Search for the cell housing the specified text and yield its [X, Y] center coordinate. 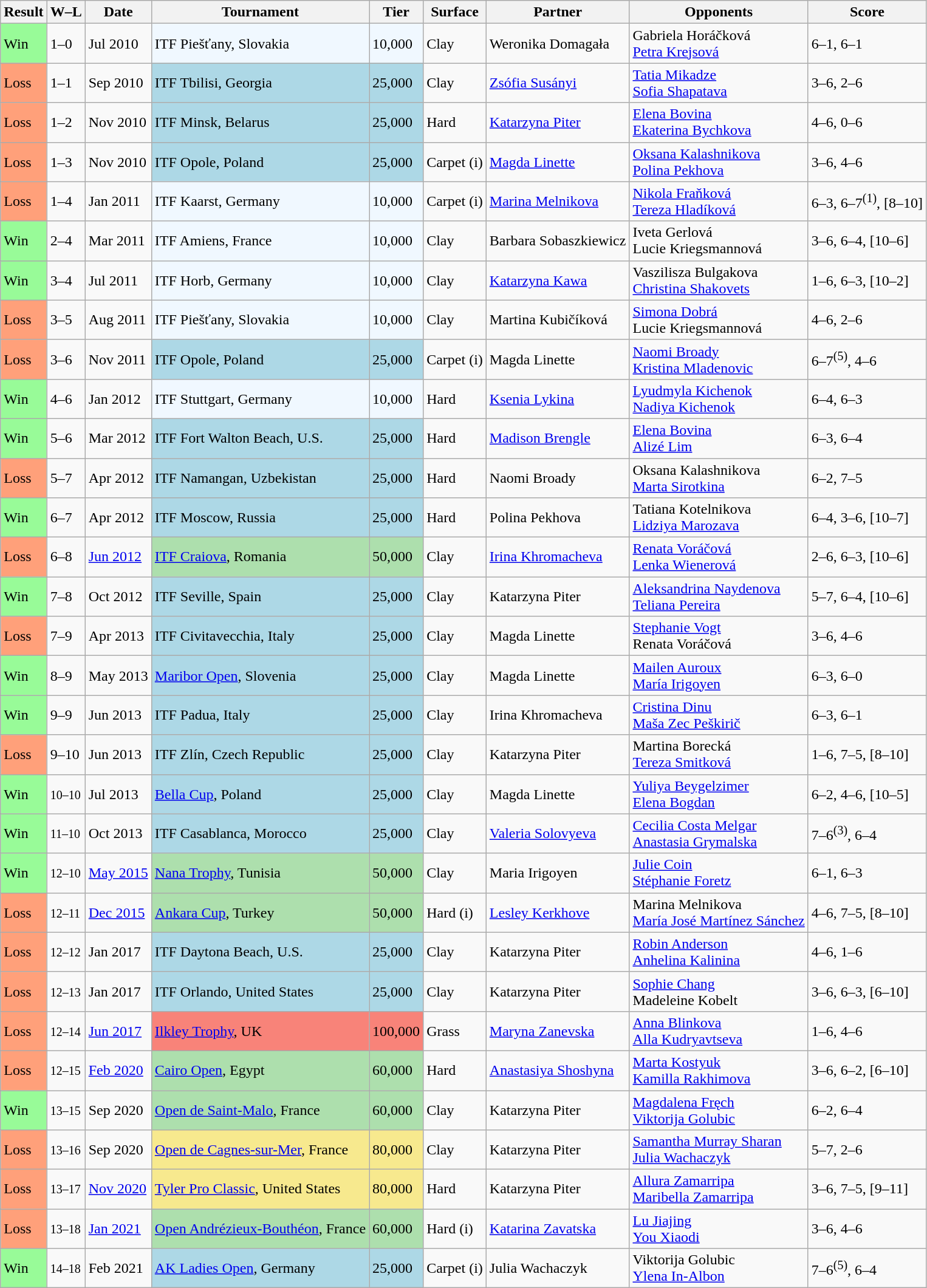
Jan 2021 [118, 1229]
5–6 [66, 438]
ITF Craiova, Romania [260, 557]
Barbara Sobaszkiewicz [558, 240]
13–18 [66, 1229]
ITF Tbilisi, Georgia [260, 83]
2–6, 6–3, [10–6] [867, 557]
ITF Civitavecchia, Italy [260, 636]
Jun 2012 [118, 557]
Tyler Pro Classic, United States [260, 1189]
6–8 [66, 557]
1–2 [66, 123]
6–3, 6–4 [867, 438]
May 2013 [118, 675]
Score [867, 12]
6–4, 3–6, [10–7] [867, 517]
12–15 [66, 1070]
3–6 [66, 359]
Oct 2012 [118, 596]
Naomi Broady Kristina Mladenovic [719, 359]
4–6 [66, 398]
Sep 2010 [118, 83]
6–3, 6–1 [867, 715]
Vaszilisza Bulgakova Christina Shakovets [719, 281]
Oct 2013 [118, 833]
9–9 [66, 715]
Madison Brengle [558, 438]
6–2, 4–6, [10–5] [867, 794]
5–7, 2–6 [867, 1150]
ITF Orlando, United States [260, 991]
W–L [66, 12]
4–6, 0–6 [867, 123]
3–6, 6–4, [10–6] [867, 240]
Iveta Gerlová Lucie Kriegsmannová [719, 240]
Dec 2015 [118, 912]
Katarina Zavatska [558, 1229]
100,000 [396, 1031]
Cairo Open, Egypt [260, 1070]
ITF Namangan, Uzbekistan [260, 477]
Jul 2010 [118, 44]
1–6, 4–6 [867, 1031]
Tier [396, 12]
Cecilia Costa Melgar Anastasia Grymalska [719, 833]
7–6(3), 6–4 [867, 833]
4–6, 1–6 [867, 952]
Elena Bovina Ekaterina Bychkova [719, 123]
8–9 [66, 675]
6–2, 7–5 [867, 477]
ITF Padua, Italy [260, 715]
ITF Daytona Beach, U.S. [260, 952]
Martina Borecká Tereza Smitková [719, 754]
6–1, 6–3 [867, 873]
Nana Trophy, Tunisia [260, 873]
Elena Bovina Alizé Lim [719, 438]
AK Ladies Open, Germany [260, 1268]
Valeria Solovyeva [558, 833]
Stephanie Vogt Renata Voráčová [719, 636]
Bella Cup, Poland [260, 794]
Tatiana Kotelnikova Lidziya Marozava [719, 517]
6–2, 6–4 [867, 1110]
4–6, 7–5, [8–10] [867, 912]
6–1, 6–1 [867, 44]
Weronika Domagała [558, 44]
Oksana Kalashnikova Polina Pekhova [719, 162]
Open de Cagnes-sur-Mer, France [260, 1150]
7–6(5), 6–4 [867, 1268]
12–14 [66, 1031]
Jan 2012 [118, 398]
6–4, 6–3 [867, 398]
Julie Coin Stéphanie Foretz [719, 873]
Mailen Auroux María Irigoyen [719, 675]
Nikola Fraňková Tereza Hladíková [719, 202]
Marina Melnikova María José Martínez Sánchez [719, 912]
Result [24, 12]
ITF Minsk, Belarus [260, 123]
1–4 [66, 202]
Date [118, 12]
4–6, 2–6 [867, 319]
13–15 [66, 1110]
Marina Melnikova [558, 202]
Jun 2017 [118, 1031]
Lyudmyla Kichenok Nadiya Kichenok [719, 398]
ITF Seville, Spain [260, 596]
Ankara Cup, Turkey [260, 912]
10–10 [66, 794]
ITF Casablanca, Morocco [260, 833]
Mar 2012 [118, 438]
3–4 [66, 281]
Katarzyna Kawa [558, 281]
Simona Dobrá Lucie Kriegsmannová [719, 319]
Ilkley Trophy, UK [260, 1031]
Yuliya Beygelzimer Elena Bogdan [719, 794]
Ksenia Lykina [558, 398]
3–6, 7–5, [9–11] [867, 1189]
12–11 [66, 912]
3–6, 2–6 [867, 83]
Jul 2011 [118, 281]
Feb 2020 [118, 1070]
5–7 [66, 477]
Aug 2011 [118, 319]
ITF Kaarst, Germany [260, 202]
Zsófia Susányi [558, 83]
Sophie Chang Madeleine Kobelt [719, 991]
Nov 2020 [118, 1189]
Open de Saint-Malo, France [260, 1110]
Magdalena Fręch Viktorija Golubic [719, 1110]
Renata Voráčová Lenka Wienerová [719, 557]
Mar 2011 [118, 240]
ITF Moscow, Russia [260, 517]
6–7(5), 4–6 [867, 359]
ITF Amiens, France [260, 240]
Oksana Kalashnikova Marta Sirotkina [719, 477]
ITF Zlín, Czech Republic [260, 754]
Cristina Dinu Maša Zec Peškirič [719, 715]
Surface [455, 12]
Tournament [260, 12]
3–6, 6–3, [6–10] [867, 991]
Grass [455, 1031]
11–10 [66, 833]
Naomi Broady [558, 477]
3–6, 6–2, [6–10] [867, 1070]
ITF Fort Walton Beach, U.S. [260, 438]
1–3 [66, 162]
1–6, 6–3, [10–2] [867, 281]
Tatia Mikadze Sofia Shapatava [719, 83]
5–7, 6–4, [10–6] [867, 596]
Apr 2013 [118, 636]
6–3, 6–0 [867, 675]
ITF Horb, Germany [260, 281]
1–6, 7–5, [8–10] [867, 754]
12–10 [66, 873]
Opponents [719, 12]
13–16 [66, 1150]
Martina Kubičíková [558, 319]
Anastasiya Shoshyna [558, 1070]
Nov 2011 [118, 359]
12–13 [66, 991]
Gabriela Horáčková Petra Krejsová [719, 44]
Open Andrézieux-Bouthéon, France [260, 1229]
Maribor Open, Slovenia [260, 675]
7–9 [66, 636]
Polina Pekhova [558, 517]
Anna Blinkova Alla Kudryavtseva [719, 1031]
13–17 [66, 1189]
Maria Irigoyen [558, 873]
Aleksandrina Naydenova Teliana Pereira [719, 596]
Lu Jiajing You Xiaodi [719, 1229]
6–3, 6–7(1), [8–10] [867, 202]
7–8 [66, 596]
1–1 [66, 83]
12–12 [66, 952]
Lesley Kerkhove [558, 912]
Viktorija Golubic Ylena In-Albon [719, 1268]
Marta Kostyuk Kamilla Rakhimova [719, 1070]
Jul 2013 [118, 794]
Partner [558, 12]
Allura Zamarripa Maribella Zamarripa [719, 1189]
Julia Wachaczyk [558, 1268]
6–7 [66, 517]
1–0 [66, 44]
9–10 [66, 754]
14–18 [66, 1268]
ITF Stuttgart, Germany [260, 398]
Jan 2011 [118, 202]
Samantha Murray Sharan Julia Wachaczyk [719, 1150]
Maryna Zanevska [558, 1031]
Feb 2021 [118, 1268]
May 2015 [118, 873]
Robin Anderson Anhelina Kalinina [719, 952]
3–5 [66, 319]
2–4 [66, 240]
